Identify which cell holds the provided text, then report its [x, y] central coordinate. 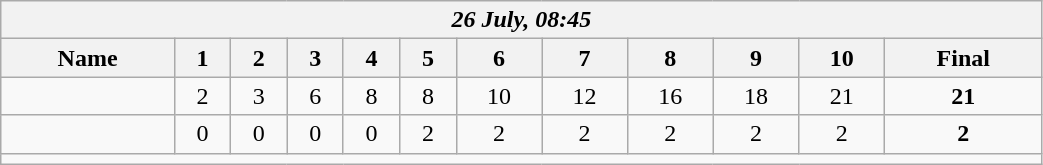
26 July, 08:45 [522, 20]
9 [756, 58]
18 [756, 96]
5 [428, 58]
16 [670, 96]
4 [371, 58]
12 [585, 96]
1 [202, 58]
7 [585, 58]
Name [88, 58]
Final [964, 58]
